Find where the given text appears and provide that cell's center as [x, y] coordinate. 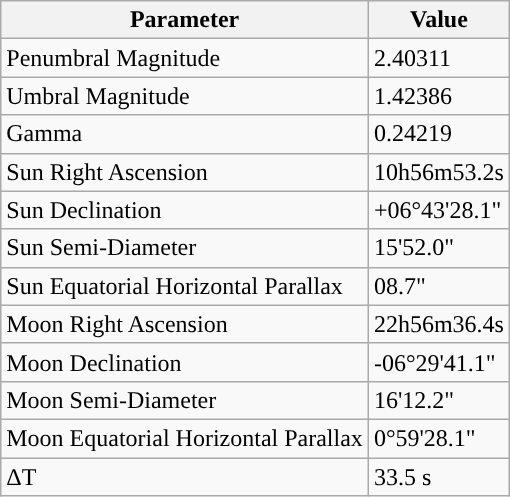
Umbral Magnitude [185, 96]
Gamma [185, 134]
Parameter [185, 20]
15'52.0" [438, 248]
Sun Equatorial Horizontal Parallax [185, 286]
Sun Semi-Diameter [185, 248]
Sun Declination [185, 210]
0.24219 [438, 134]
-06°29'41.1" [438, 362]
Sun Right Ascension [185, 172]
+06°43'28.1" [438, 210]
Penumbral Magnitude [185, 58]
33.5 s [438, 477]
Moon Semi-Diameter [185, 400]
2.40311 [438, 58]
22h56m36.4s [438, 324]
08.7" [438, 286]
Moon Right Ascension [185, 324]
16'12.2" [438, 400]
10h56m53.2s [438, 172]
1.42386 [438, 96]
0°59'28.1" [438, 438]
Moon Equatorial Horizontal Parallax [185, 438]
ΔT [185, 477]
Value [438, 20]
Moon Declination [185, 362]
